Return [x, y] of the center of cell containing provided text 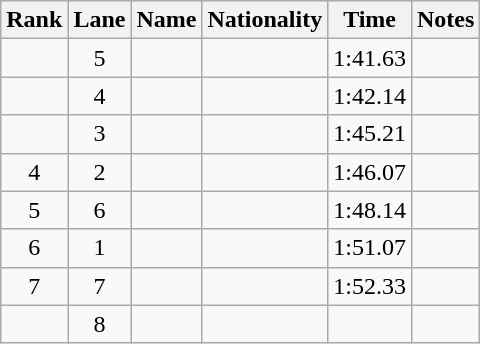
Nationality [265, 20]
Time [370, 20]
1:42.14 [370, 96]
1:51.07 [370, 248]
1:46.07 [370, 172]
3 [100, 134]
1 [100, 248]
Name [166, 20]
8 [100, 324]
1:41.63 [370, 58]
2 [100, 172]
1:52.33 [370, 286]
1:48.14 [370, 210]
Rank [34, 20]
Lane [100, 20]
Notes [445, 20]
1:45.21 [370, 134]
